Search for the cell housing the specified text and yield its [X, Y] center coordinate. 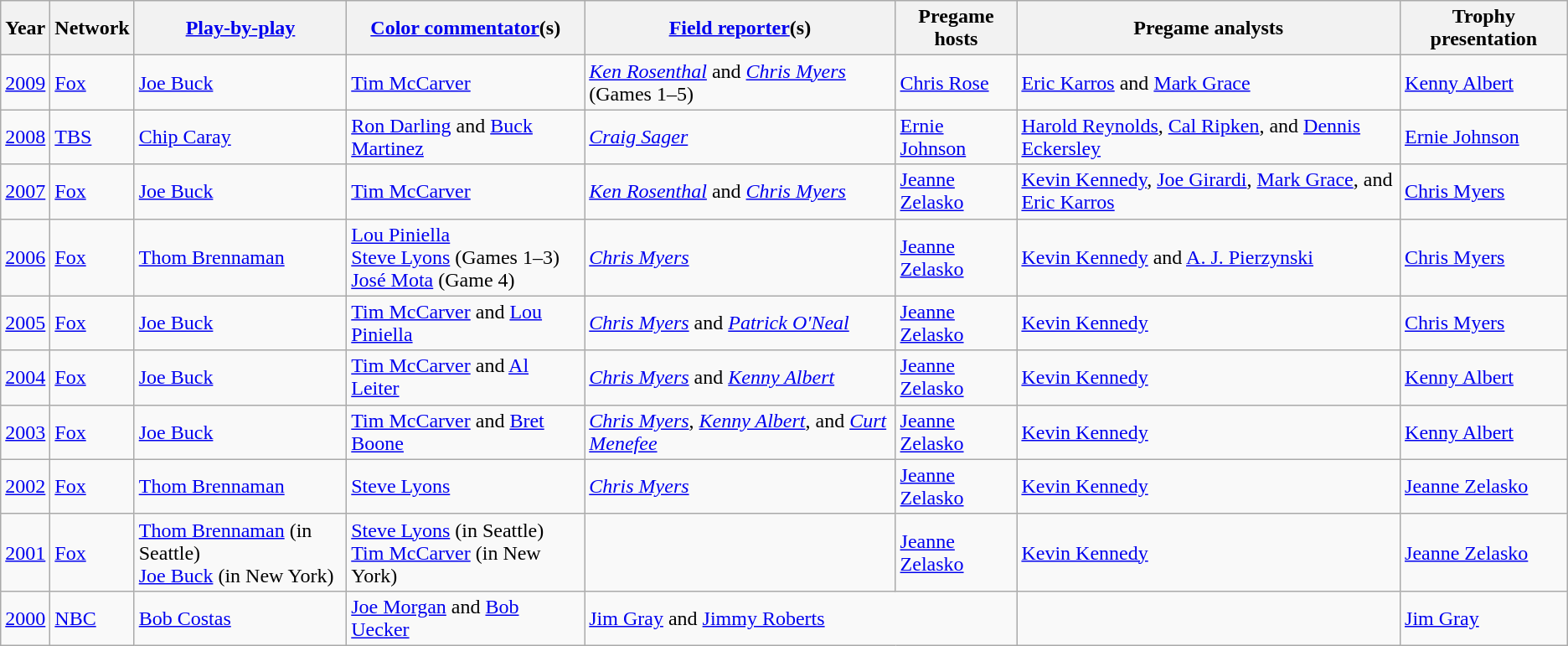
Eric Karros and Mark Grace [1209, 82]
Jim Gray and Jimmy Roberts [801, 618]
Jim Gray [1484, 618]
2004 [25, 377]
TBS [92, 137]
Steve Lyons (in Seattle)Tim McCarver (in New York) [466, 552]
Tim McCarver and Lou Piniella [466, 323]
2006 [25, 257]
Ken Rosenthal and Chris Myers [740, 191]
Color commentator(s) [466, 28]
Ron Darling and Buck Martinez [466, 137]
Ken Rosenthal and Chris Myers (Games 1–5) [740, 82]
2009 [25, 82]
Craig Sager [740, 137]
Year [25, 28]
Joe Morgan and Bob Uecker [466, 618]
Pregame analysts [1209, 28]
Tim McCarver and Bret Boone [466, 432]
Trophy presentation [1484, 28]
2008 [25, 137]
Play-by-play [240, 28]
Steve Lyons [466, 486]
Bob Costas [240, 618]
Chris Myers and Kenny Albert [740, 377]
Chris Rose [957, 82]
2002 [25, 486]
Kevin Kennedy, Joe Girardi, Mark Grace, and Eric Karros [1209, 191]
2000 [25, 618]
Harold Reynolds, Cal Ripken, and Dennis Eckersley [1209, 137]
Network [92, 28]
Chris Myers, Kenny Albert, and Curt Menefee [740, 432]
NBC [92, 618]
2003 [25, 432]
2001 [25, 552]
Thom Brennaman (in Seattle)Joe Buck (in New York) [240, 552]
Chris Myers and Patrick O'Neal [740, 323]
Field reporter(s) [740, 28]
Chip Caray [240, 137]
Lou PiniellaSteve Lyons (Games 1–3)José Mota (Game 4) [466, 257]
Tim McCarver and Al Leiter [466, 377]
2007 [25, 191]
Pregame hosts [957, 28]
2005 [25, 323]
Kevin Kennedy and A. J. Pierzynski [1209, 257]
